Extract the [x, y] coordinate from the center of the cell holding the provided text.  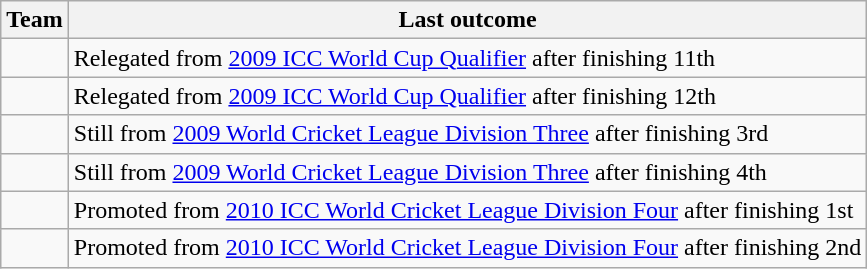
Still from 2009 World Cricket League Division Three after finishing 3rd [468, 134]
Promoted from 2010 ICC World Cricket League Division Four after finishing 2nd [468, 248]
Team [35, 20]
Promoted from 2010 ICC World Cricket League Division Four after finishing 1st [468, 210]
Relegated from 2009 ICC World Cup Qualifier after finishing 12th [468, 96]
Still from 2009 World Cricket League Division Three after finishing 4th [468, 172]
Relegated from 2009 ICC World Cup Qualifier after finishing 11th [468, 58]
Last outcome [468, 20]
